Extract the [X, Y] coordinate from the center of the cell holding the provided text.  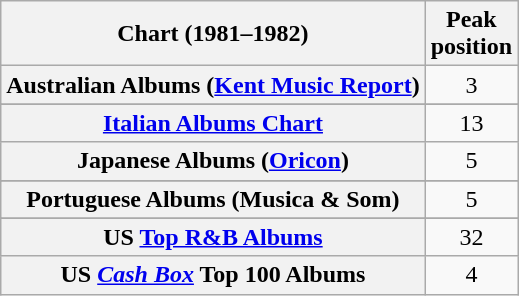
Chart (1981–1982) [213, 34]
US Cash Box Top 100 Albums [213, 275]
32 [471, 237]
US Top R&B Albums [213, 237]
Japanese Albums (Oricon) [213, 161]
4 [471, 275]
Italian Albums Chart [213, 123]
3 [471, 85]
Portuguese Albums (Musica & Som) [213, 199]
Peakposition [471, 34]
Australian Albums (Kent Music Report) [213, 85]
13 [471, 123]
